Pinpoint the cell where the given text exists, returning its [x, y] midpoint coordinate. 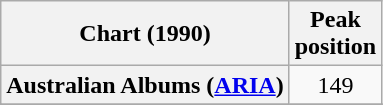
149 [335, 85]
Chart (1990) [145, 34]
Australian Albums (ARIA) [145, 85]
Peakposition [335, 34]
